Extract the [X, Y] coordinate from the center of the cell holding the provided text.  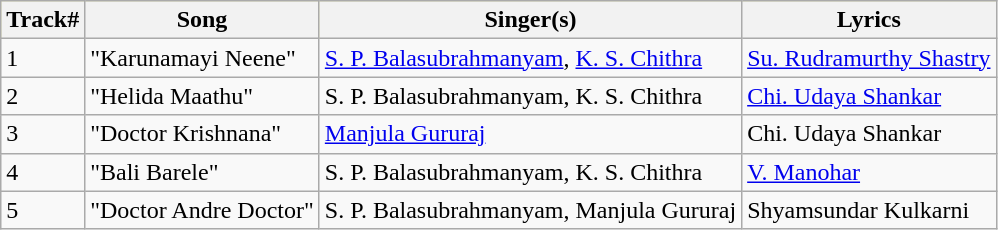
"Doctor Andre Doctor" [202, 210]
"Bali Barele" [202, 172]
3 [43, 134]
"Helida Maathu" [202, 96]
"Doctor Krishnana" [202, 134]
Manjula Gururaj [530, 134]
2 [43, 96]
S. P. Balasubrahmanyam, Manjula Gururaj [530, 210]
1 [43, 58]
V. Manohar [869, 172]
"Karunamayi Neene" [202, 58]
4 [43, 172]
Shyamsundar Kulkarni [869, 210]
Song [202, 20]
Su. Rudramurthy Shastry [869, 58]
5 [43, 210]
Singer(s) [530, 20]
Lyrics [869, 20]
Track# [43, 20]
